Output the (x, y) coordinate of the center of the cell containing the given text.  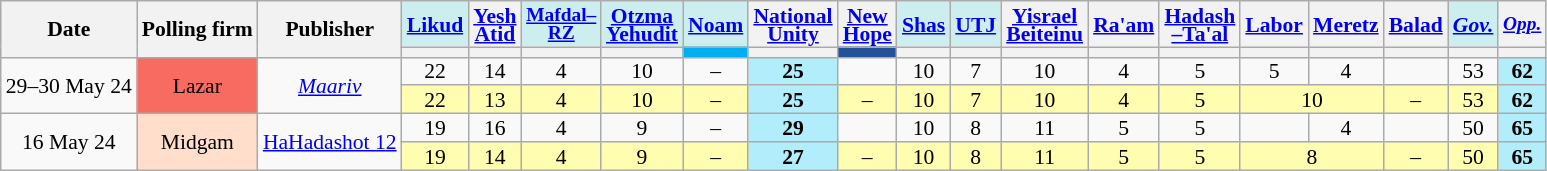
Likud (436, 24)
Meretz (1346, 24)
UTJ (976, 24)
16 May 24 (69, 142)
Noam (716, 24)
Publisher (330, 29)
Hadash–Ta'al (1200, 24)
Balad (1416, 24)
Labor (1274, 24)
13 (494, 100)
OtzmaYehudit (642, 24)
Date (69, 29)
NationalUnity (792, 24)
Gov. (1474, 24)
Shas (924, 24)
YisraelBeiteinu (1044, 24)
29–30 May 24 (69, 85)
NewHope (868, 24)
Polling firm (198, 29)
Mafdal–RZ (562, 24)
Opp. (1522, 24)
Midgam (198, 142)
16 (494, 128)
Ra'am (1124, 24)
Lazar (198, 85)
HaHadashot 12 (330, 142)
29 (792, 128)
YeshAtid (494, 24)
27 (792, 156)
Maariv (330, 85)
